Search for the cell housing the specified text and yield its (X, Y) center coordinate. 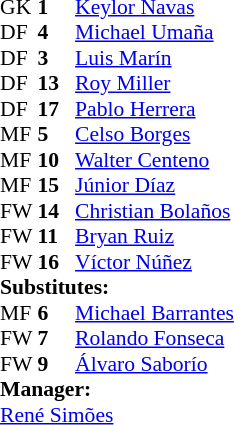
5 (57, 135)
Luis Marín (154, 58)
6 (57, 313)
Álvaro Saborío (154, 364)
Víctor Núñez (154, 262)
13 (57, 83)
Walter Centeno (154, 160)
16 (57, 262)
Michael Barrantes (154, 313)
Michael Umaña (154, 33)
Christian Bolaños (154, 211)
3 (57, 58)
Manager: (117, 389)
11 (57, 237)
17 (57, 109)
Júnior Díaz (154, 185)
7 (57, 339)
15 (57, 185)
Celso Borges (154, 135)
Bryan Ruiz (154, 237)
4 (57, 33)
Rolando Fonseca (154, 339)
Roy Miller (154, 83)
10 (57, 160)
9 (57, 364)
Pablo Herrera (154, 109)
14 (57, 211)
Substitutes: (117, 287)
